Return (x, y) of the center of cell containing provided text 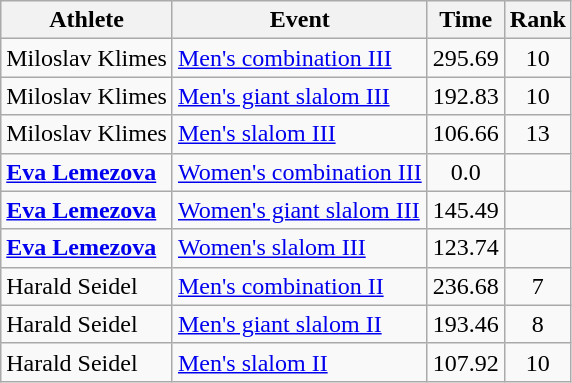
106.66 (466, 134)
Men's slalom II (300, 362)
Women's combination III (300, 172)
Men's combination III (300, 58)
Men's slalom III (300, 134)
Rank (538, 20)
0.0 (466, 172)
13 (538, 134)
8 (538, 324)
145.49 (466, 210)
107.92 (466, 362)
192.83 (466, 96)
123.74 (466, 248)
193.46 (466, 324)
Men's combination II (300, 286)
Women's slalom III (300, 248)
236.68 (466, 286)
Athlete (87, 20)
Event (300, 20)
Men's giant slalom III (300, 96)
295.69 (466, 58)
7 (538, 286)
Women's giant slalom III (300, 210)
Time (466, 20)
Men's giant slalom II (300, 324)
